For the text-containing cell, return its midpoint in (x, y) coordinate format. 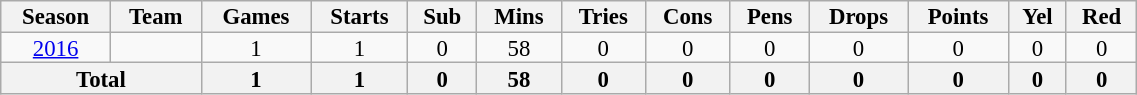
Drops (858, 16)
Games (256, 16)
2016 (56, 48)
Yel (1037, 16)
Cons (688, 16)
Total (101, 78)
Tries (603, 16)
Season (56, 16)
Points (958, 16)
Starts (360, 16)
Sub (442, 16)
Mins (520, 16)
Red (1101, 16)
Team (156, 16)
Pens (770, 16)
